Output the (X, Y) coordinate of the center of the cell containing the given text.  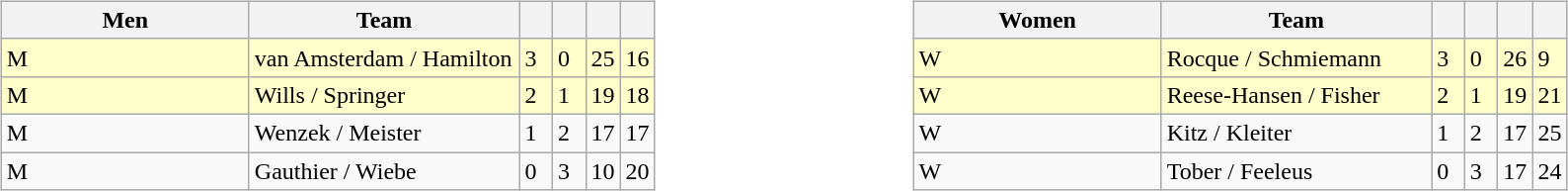
Wills / Springer (384, 95)
van Amsterdam / Hamilton (384, 57)
9 (1550, 57)
Men (124, 20)
Wenzek / Meister (384, 133)
Reese-Hansen / Fisher (1296, 95)
Tober / Feeleus (1296, 171)
20 (638, 171)
21 (1550, 95)
Rocque / Schmiemann (1296, 57)
Gauthier / Wiebe (384, 171)
16 (638, 57)
10 (602, 171)
Kitz / Kleiter (1296, 133)
Women (1037, 20)
24 (1550, 171)
26 (1515, 57)
18 (638, 95)
